Return the (x, y) coordinate for the center point of the cell that contains the specified text.  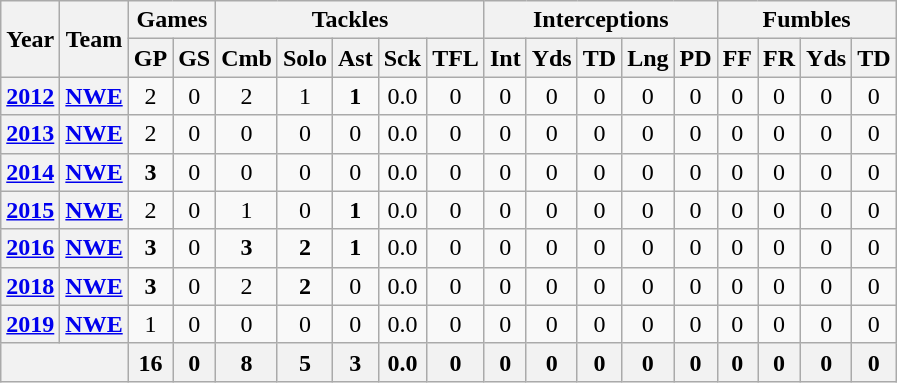
5 (304, 362)
GP (150, 58)
Int (505, 58)
Games (172, 20)
TFL (456, 58)
Solo (304, 58)
Sck (402, 58)
PD (696, 58)
Ast (356, 58)
2013 (30, 134)
Lng (648, 58)
Team (94, 39)
Interceptions (600, 20)
Tackles (350, 20)
Cmb (247, 58)
Fumbles (806, 20)
Year (30, 39)
2016 (30, 248)
2018 (30, 286)
16 (150, 362)
GS (194, 58)
2012 (30, 96)
FF (737, 58)
2015 (30, 210)
2014 (30, 172)
2019 (30, 324)
FR (780, 58)
8 (247, 362)
